For the text-containing cell, return its midpoint in [x, y] coordinate format. 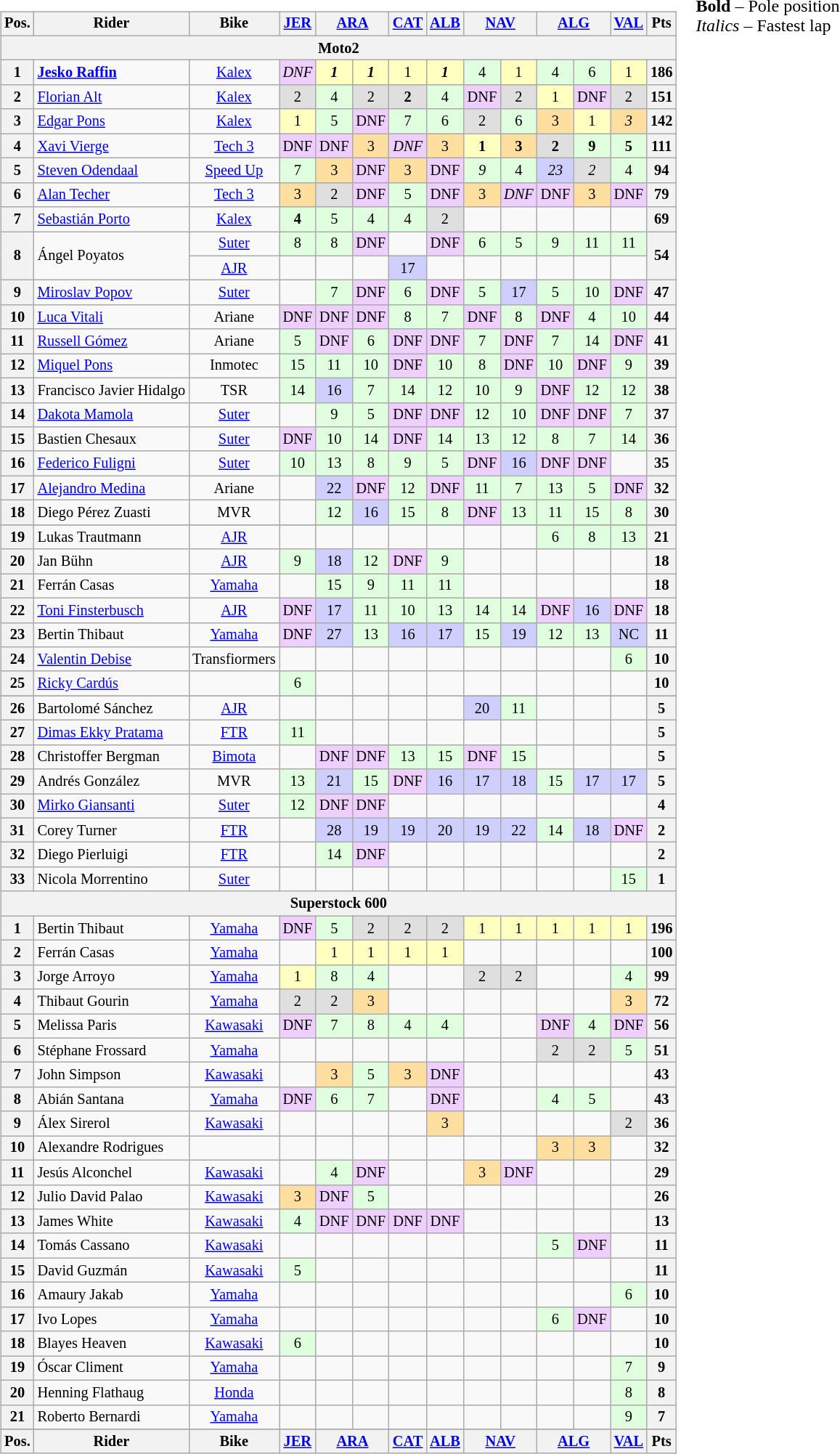
TSR [234, 390]
Blayes Heaven [112, 1344]
196 [661, 928]
38 [661, 390]
Ricky Cardús [112, 683]
Abián Santana [112, 1100]
Tomás Cassano [112, 1246]
Jesús Alconchel [112, 1172]
David Guzmán [112, 1270]
Miroslav Popov [112, 293]
186 [661, 73]
56 [661, 1026]
Toni Finsterbusch [112, 610]
Francisco Javier Hidalgo [112, 390]
Xavi Vierge [112, 146]
72 [661, 1002]
Dimas Ekky Pratama [112, 733]
James White [112, 1222]
99 [661, 977]
Álex Sirerol [112, 1124]
39 [661, 366]
Inmotec [234, 366]
Alejandro Medina [112, 488]
Speed Up [234, 171]
Melissa Paris [112, 1026]
Jan Bühn [112, 561]
Valentin Debise [112, 659]
Sebastián Porto [112, 219]
Óscar Climent [112, 1368]
NC [629, 635]
Edgar Pons [112, 121]
Bartolomé Sánchez [112, 708]
Luca Vitali [112, 317]
Bastien Chesaux [112, 439]
Jesko Raffin [112, 73]
Steven Odendaal [112, 171]
100 [661, 953]
Stéphane Frossard [112, 1050]
Henning Flathaug [112, 1392]
Alexandre Rodrigues [112, 1148]
Roberto Bernardi [112, 1417]
47 [661, 293]
37 [661, 415]
Lukas Trautmann [112, 537]
Diego Pierluigi [112, 855]
Christoffer Bergman [112, 757]
Andrés González [112, 781]
Diego Pérez Zuasti [112, 513]
Bimota [234, 757]
Russell Gómez [112, 341]
Honda [234, 1392]
Thibaut Gourin [112, 1002]
41 [661, 341]
51 [661, 1050]
Mirko Giansanti [112, 806]
69 [661, 219]
Ivo Lopes [112, 1319]
25 [17, 683]
111 [661, 146]
142 [661, 121]
Miquel Pons [112, 366]
44 [661, 317]
Alan Techer [112, 195]
Ángel Poyatos [112, 256]
Amaury Jakab [112, 1295]
Transfiormers [234, 659]
Federico Fuligni [112, 463]
Dakota Mamola [112, 415]
Florian Alt [112, 97]
94 [661, 171]
Julio David Palao [112, 1197]
151 [661, 97]
Superstock 600 [338, 903]
54 [661, 256]
John Simpson [112, 1075]
Corey Turner [112, 830]
35 [661, 463]
24 [17, 659]
Nicola Morrentino [112, 880]
Moto2 [338, 48]
79 [661, 195]
33 [17, 880]
31 [17, 830]
Jorge Arroyo [112, 977]
